Detect which cell encompasses the target text, then output its (x, y) center coordinate. 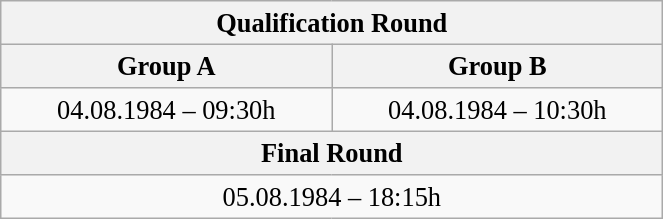
05.08.1984 – 18:15h (332, 197)
04.08.1984 – 09:30h (166, 109)
Group A (166, 66)
Final Round (332, 153)
04.08.1984 – 10:30h (498, 109)
Group B (498, 66)
Qualification Round (332, 22)
